Scan for the cell matching the given text and deliver its (x, y) coordinate at center. 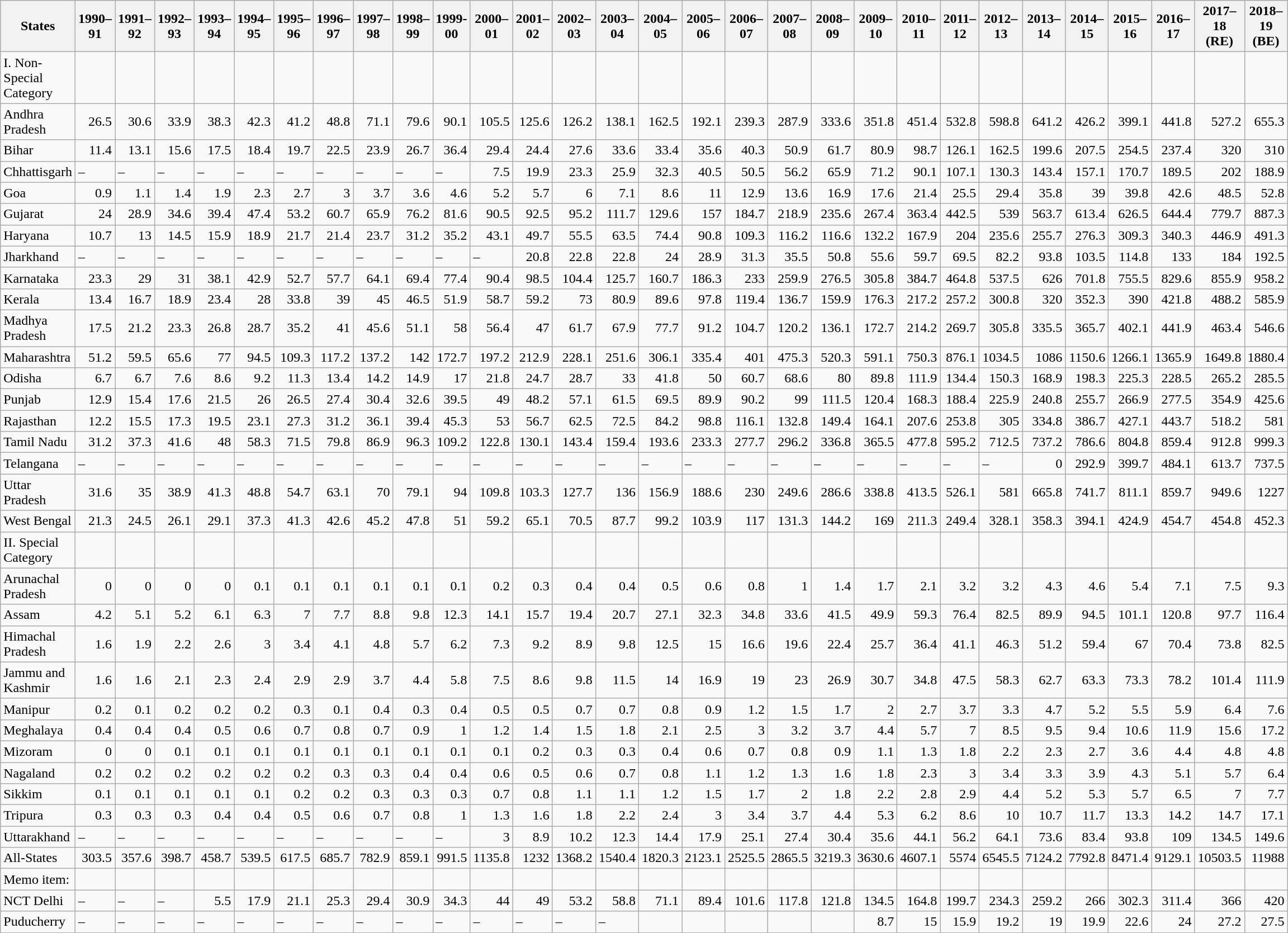
45.6 (373, 328)
2002–03 (574, 26)
NCT Delhi (38, 901)
103.3 (532, 492)
366 (1220, 901)
750.3 (919, 357)
23 (789, 680)
1034.5 (1001, 357)
Assam (38, 615)
192.1 (703, 122)
384.7 (919, 278)
35 (135, 492)
20.7 (617, 615)
257.2 (960, 299)
49.9 (875, 615)
41.5 (833, 615)
2004–05 (660, 26)
6.3 (254, 615)
73.6 (1044, 837)
159.9 (833, 299)
991.5 (452, 858)
59.4 (1087, 644)
352.3 (1087, 299)
34.6 (174, 214)
90.5 (491, 214)
2011–12 (960, 26)
4.7 (1044, 709)
3219.3 (833, 858)
12.2 (95, 421)
199.7 (960, 901)
2018–19 (BE) (1266, 26)
41.8 (660, 378)
90.8 (703, 235)
73.8 (1220, 644)
259.2 (1044, 901)
Tripura (38, 816)
305 (1001, 421)
117 (747, 521)
77 (215, 357)
17.3 (174, 421)
19.7 (294, 150)
59.5 (135, 357)
458.7 (215, 858)
7.3 (491, 644)
30.6 (135, 122)
189.5 (1173, 172)
539 (1001, 214)
6.5 (1173, 794)
333.6 (833, 122)
539.5 (254, 858)
230 (747, 492)
19.5 (215, 421)
176.3 (875, 299)
98.7 (919, 150)
3.9 (1087, 773)
399.7 (1130, 463)
912.8 (1220, 442)
546.6 (1266, 328)
5.9 (1173, 709)
41 (333, 328)
463.4 (1220, 328)
426.2 (1087, 122)
73 (574, 299)
25.3 (333, 901)
755.5 (1130, 278)
West Bengal (38, 521)
Karnataka (38, 278)
65.1 (532, 521)
193.6 (660, 442)
Uttar Pradesh (38, 492)
50 (703, 378)
67 (1130, 644)
132.2 (875, 235)
701.8 (1087, 278)
111.5 (833, 400)
70.4 (1173, 644)
71.2 (875, 172)
6.1 (215, 615)
1365.9 (1173, 357)
7792.8 (1087, 858)
109.8 (491, 492)
33.9 (174, 122)
613.7 (1220, 463)
2000–01 (491, 26)
97.7 (1220, 615)
44.1 (919, 837)
63.5 (617, 235)
24.5 (135, 521)
97.8 (703, 299)
45.2 (373, 521)
198.3 (1087, 378)
126.1 (960, 150)
70 (373, 492)
2010–11 (919, 26)
712.5 (1001, 442)
1880.4 (1266, 357)
65.6 (174, 357)
309.3 (1130, 235)
78.2 (1173, 680)
563.7 (1044, 214)
54.7 (294, 492)
17.1 (1266, 816)
104.7 (747, 328)
51.1 (413, 328)
454.8 (1220, 521)
50.8 (833, 257)
2865.5 (789, 858)
169 (875, 521)
Memo item: (38, 879)
402.1 (1130, 328)
45 (373, 299)
52.8 (1266, 193)
19.6 (789, 644)
2013–14 (1044, 26)
311.4 (1173, 901)
48.2 (532, 400)
2006–07 (747, 26)
199.6 (1044, 150)
1991–92 (135, 26)
11.7 (1087, 816)
5.8 (452, 680)
105.5 (491, 122)
491.3 (1266, 235)
249.4 (960, 521)
32.6 (413, 400)
All-States (38, 858)
21.3 (95, 521)
44 (491, 901)
31.6 (95, 492)
50.5 (747, 172)
225.3 (1130, 378)
Maharashtra (38, 357)
285.5 (1266, 378)
441.9 (1173, 328)
47.5 (960, 680)
142 (413, 357)
518.2 (1220, 421)
133 (1173, 257)
300.8 (1001, 299)
488.2 (1220, 299)
22.5 (333, 150)
1994–95 (254, 26)
Sikkim (38, 794)
80 (833, 378)
48 (215, 442)
31.3 (747, 257)
Nagaland (38, 773)
79.6 (413, 122)
218.9 (789, 214)
28 (254, 299)
475.3 (789, 357)
425.6 (1266, 400)
19.4 (574, 615)
626.5 (1130, 214)
51 (452, 521)
20.8 (532, 257)
11.3 (294, 378)
56.7 (532, 421)
119.4 (747, 299)
73.3 (1130, 680)
168.9 (1044, 378)
595.2 (960, 442)
42.3 (254, 122)
70.5 (574, 521)
2007–08 (789, 26)
11.5 (617, 680)
Jharkhand (38, 257)
71.5 (294, 442)
35.5 (789, 257)
137.2 (373, 357)
89.4 (703, 901)
29 (135, 278)
42.9 (254, 278)
41.2 (294, 122)
1996–97 (333, 26)
25.7 (875, 644)
737.5 (1266, 463)
Arunachal Pradesh (38, 586)
233 (747, 278)
310 (1266, 150)
39.8 (1130, 193)
253.8 (960, 421)
11.4 (95, 150)
876.1 (960, 357)
62.7 (1044, 680)
130.3 (1001, 172)
399.1 (1130, 122)
18.4 (254, 150)
804.8 (1130, 442)
2017–18 (RE) (1220, 26)
207.6 (919, 421)
46.3 (1001, 644)
14 (660, 680)
446.9 (1220, 235)
63.1 (333, 492)
38.1 (215, 278)
125.6 (532, 122)
116.2 (789, 235)
779.7 (1220, 214)
228.5 (1173, 378)
188.6 (703, 492)
413.5 (919, 492)
59.7 (919, 257)
76.4 (960, 615)
57.7 (333, 278)
6545.5 (1001, 858)
184 (1220, 257)
22.6 (1130, 922)
98.8 (703, 421)
40.3 (747, 150)
737.2 (1044, 442)
10.6 (1130, 730)
120.8 (1173, 615)
Telangana (38, 463)
303.5 (95, 858)
21.5 (215, 400)
34.3 (452, 901)
89.6 (660, 299)
2015–16 (1130, 26)
116.6 (833, 235)
11988 (1266, 858)
79.8 (333, 442)
116.4 (1266, 615)
156.9 (660, 492)
2123.1 (703, 858)
27.5 (1266, 922)
2009–10 (875, 26)
424.9 (1130, 521)
9.3 (1266, 586)
859.4 (1173, 442)
Manipur (38, 709)
47 (532, 328)
138.1 (617, 122)
101.1 (1130, 615)
109 (1173, 837)
83.4 (1087, 837)
63.3 (1087, 680)
10503.5 (1220, 858)
251.6 (617, 357)
Haryana (38, 235)
58 (452, 328)
225.9 (1001, 400)
41.1 (960, 644)
39.5 (452, 400)
338.8 (875, 492)
49.7 (532, 235)
14.5 (174, 235)
33 (617, 378)
Himachal Pradesh (38, 644)
159.4 (617, 442)
8.8 (373, 615)
520.3 (833, 357)
22.4 (833, 644)
4.1 (333, 644)
21.2 (135, 328)
57.1 (574, 400)
Odisha (38, 378)
249.6 (789, 492)
77.4 (452, 278)
45.3 (452, 421)
1150.6 (1087, 357)
641.2 (1044, 122)
25.5 (960, 193)
958.2 (1266, 278)
358.3 (1044, 521)
233.3 (703, 442)
354.9 (1220, 400)
13.3 (1130, 816)
4.2 (95, 615)
1086 (1044, 357)
782.9 (373, 858)
386.7 (1087, 421)
10 (1001, 816)
89.8 (875, 378)
I. Non-Special Category (38, 78)
1820.3 (660, 858)
7124.2 (1044, 858)
11 (703, 193)
887.3 (1266, 214)
30.7 (875, 680)
121.8 (833, 901)
259.9 (789, 278)
240.8 (1044, 400)
56.4 (491, 328)
442.5 (960, 214)
441.8 (1173, 122)
204 (960, 235)
14.1 (491, 615)
129.6 (660, 214)
269.7 (960, 328)
811.1 (1130, 492)
1990–91 (95, 26)
67.9 (617, 328)
685.7 (333, 858)
192.5 (1266, 257)
11.9 (1173, 730)
120.2 (789, 328)
26 (254, 400)
38.9 (174, 492)
58.7 (491, 299)
26.7 (413, 150)
170.7 (1130, 172)
Puducherry (38, 922)
9.5 (1044, 730)
212.9 (532, 357)
855.9 (1220, 278)
537.5 (1001, 278)
234.3 (1001, 901)
69.4 (413, 278)
149.6 (1266, 837)
23.4 (215, 299)
859.7 (1173, 492)
120.4 (875, 400)
164.8 (919, 901)
76.2 (413, 214)
363.4 (919, 214)
II. Special Category (38, 550)
398.7 (174, 858)
33.4 (660, 150)
655.3 (1266, 122)
1368.2 (574, 858)
2.6 (215, 644)
27.3 (294, 421)
149.4 (833, 421)
23.1 (254, 421)
741.7 (1087, 492)
276.5 (833, 278)
390 (1130, 299)
107.1 (960, 172)
35.8 (1044, 193)
186.3 (703, 278)
19.2 (1001, 922)
157 (703, 214)
1998–99 (413, 26)
33.8 (294, 299)
131.3 (789, 521)
144.2 (833, 521)
16.6 (747, 644)
949.6 (1220, 492)
38.3 (215, 122)
8471.4 (1130, 858)
1540.4 (617, 858)
334.8 (1044, 421)
336.8 (833, 442)
25.9 (617, 172)
665.8 (1044, 492)
1135.8 (491, 858)
14.4 (660, 837)
15.7 (532, 615)
526.1 (960, 492)
127.7 (574, 492)
357.6 (135, 858)
10.2 (574, 837)
Andhra Pradesh (38, 122)
16.7 (135, 299)
197.2 (491, 357)
104.4 (574, 278)
617.5 (294, 858)
91.2 (703, 328)
214.2 (919, 328)
84.2 (660, 421)
401 (747, 357)
2525.5 (747, 858)
2.8 (919, 794)
117.8 (789, 901)
168.3 (919, 400)
8.7 (875, 922)
365.5 (875, 442)
Gujarat (38, 214)
90.4 (491, 278)
States (38, 26)
613.4 (1087, 214)
1999-00 (452, 26)
15.4 (135, 400)
94 (452, 492)
21.1 (294, 901)
265.2 (1220, 378)
61.5 (617, 400)
421.8 (1173, 299)
114.8 (1130, 257)
351.8 (875, 122)
644.4 (1173, 214)
55.6 (875, 257)
111.7 (617, 214)
420 (1266, 901)
86.9 (373, 442)
164.1 (875, 421)
184.7 (747, 214)
48.5 (1220, 193)
2016–17 (1173, 26)
277.5 (1173, 400)
286.6 (833, 492)
81.6 (452, 214)
40.5 (703, 172)
451.4 (919, 122)
21.8 (491, 378)
136.1 (833, 328)
527.2 (1220, 122)
90.2 (747, 400)
296.2 (789, 442)
17 (452, 378)
484.1 (1173, 463)
36.1 (373, 421)
136 (617, 492)
859.1 (413, 858)
30.9 (413, 901)
26.1 (174, 521)
58.8 (617, 901)
101.4 (1220, 680)
126.2 (574, 122)
1993–94 (215, 26)
1649.8 (1220, 357)
41.6 (174, 442)
46.5 (413, 299)
266.9 (1130, 400)
24.4 (532, 150)
365.7 (1087, 328)
287.9 (789, 122)
27.6 (574, 150)
13.1 (135, 150)
157.1 (1087, 172)
17.2 (1266, 730)
12.5 (660, 644)
626 (1044, 278)
188.4 (960, 400)
23.9 (373, 150)
188.9 (1266, 172)
77.7 (660, 328)
211.3 (919, 521)
266 (1087, 901)
2012–13 (1001, 26)
43.1 (491, 235)
98.5 (532, 278)
50.9 (789, 150)
82.2 (1001, 257)
532.8 (960, 122)
477.8 (919, 442)
276.3 (1087, 235)
101.6 (747, 901)
27.1 (660, 615)
9129.1 (1173, 858)
31 (174, 278)
132.8 (789, 421)
340.3 (1173, 235)
23.7 (373, 235)
335.5 (1044, 328)
96.3 (413, 442)
217.2 (919, 299)
25.1 (747, 837)
2.5 (703, 730)
95.2 (574, 214)
292.9 (1087, 463)
Bihar (38, 150)
454.7 (1173, 521)
13 (135, 235)
1266.1 (1130, 357)
Goa (38, 193)
59.3 (919, 615)
Punjab (38, 400)
443.7 (1173, 421)
47.8 (413, 521)
2003–04 (617, 26)
103.9 (703, 521)
27.2 (1220, 922)
117.2 (333, 357)
68.6 (789, 378)
167.9 (919, 235)
277.7 (747, 442)
15.5 (135, 421)
125.7 (617, 278)
202 (1220, 172)
239.3 (747, 122)
87.7 (617, 521)
136.7 (789, 299)
122.8 (491, 442)
26.9 (833, 680)
1997–98 (373, 26)
5.4 (1130, 586)
8.5 (1001, 730)
1992–93 (174, 26)
29.1 (215, 521)
306.1 (660, 357)
62.5 (574, 421)
26.8 (215, 328)
267.4 (875, 214)
Uttarakhand (38, 837)
53 (491, 421)
207.5 (1087, 150)
92.5 (532, 214)
74.4 (660, 235)
302.3 (1130, 901)
Jammu and Kashmir (38, 680)
598.8 (1001, 122)
150.3 (1001, 378)
1227 (1266, 492)
24.7 (532, 378)
5574 (960, 858)
999.3 (1266, 442)
394.1 (1087, 521)
109.2 (452, 442)
786.6 (1087, 442)
130.1 (532, 442)
47.4 (254, 214)
Kerala (38, 299)
3630.6 (875, 858)
116.1 (747, 421)
Chhattisgarh (38, 172)
254.5 (1130, 150)
79.1 (413, 492)
1232 (532, 858)
4607.1 (919, 858)
328.1 (1001, 521)
452.3 (1266, 521)
Mizoram (38, 751)
160.7 (660, 278)
Rajasthan (38, 421)
103.5 (1087, 257)
99 (789, 400)
2001–02 (532, 26)
99.2 (660, 521)
134.4 (960, 378)
2008–09 (833, 26)
51.9 (452, 299)
Tamil Nadu (38, 442)
585.9 (1266, 299)
Meghalaya (38, 730)
237.4 (1173, 150)
52.7 (294, 278)
228.1 (574, 357)
1995–96 (294, 26)
427.1 (1130, 421)
14.7 (1220, 816)
21.7 (294, 235)
6 (574, 193)
2005–06 (703, 26)
9.4 (1087, 730)
591.1 (875, 357)
335.4 (703, 357)
464.8 (960, 278)
14.9 (413, 378)
13.6 (789, 193)
55.5 (574, 235)
Madhya Pradesh (38, 328)
829.6 (1173, 278)
2014–15 (1087, 26)
72.5 (617, 421)
